Determine the (X, Y) coordinate at the center of the cell enclosing the given text.  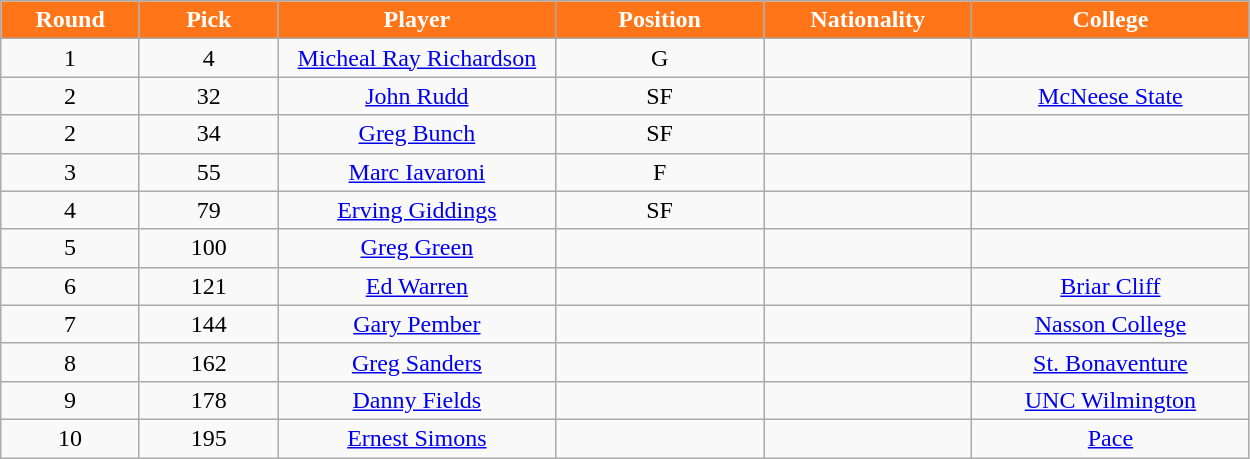
Briar Cliff (1110, 286)
144 (208, 324)
Nationality (868, 20)
3 (70, 172)
9 (70, 400)
55 (208, 172)
Greg Sanders (416, 362)
G (660, 58)
32 (208, 96)
178 (208, 400)
Gary Pember (416, 324)
Position (660, 20)
121 (208, 286)
Ernest Simons (416, 438)
79 (208, 210)
8 (70, 362)
Pick (208, 20)
Player (416, 20)
34 (208, 134)
Marc Iavaroni (416, 172)
7 (70, 324)
195 (208, 438)
Pace (1110, 438)
Erving Giddings (416, 210)
1 (70, 58)
F (660, 172)
100 (208, 248)
6 (70, 286)
John Rudd (416, 96)
5 (70, 248)
Nasson College (1110, 324)
Greg Bunch (416, 134)
Round (70, 20)
10 (70, 438)
Greg Green (416, 248)
Danny Fields (416, 400)
St. Bonaventure (1110, 362)
162 (208, 362)
Ed Warren (416, 286)
College (1110, 20)
Micheal Ray Richardson (416, 58)
UNC Wilmington (1110, 400)
McNeese State (1110, 96)
